Find where the given text appears and provide that cell's center as [x, y] coordinate. 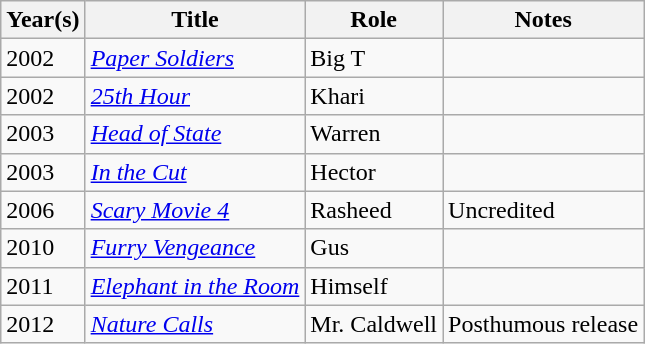
Notes [544, 20]
Mr. Caldwell [374, 324]
Elephant in the Room [195, 286]
2010 [43, 248]
Role [374, 20]
Nature Calls [195, 324]
Paper Soldiers [195, 58]
Himself [374, 286]
Warren [374, 134]
Year(s) [43, 20]
2012 [43, 324]
Head of State [195, 134]
Rasheed [374, 210]
Hector [374, 172]
Uncredited [544, 210]
Khari [374, 96]
2006 [43, 210]
Posthumous release [544, 324]
Big T [374, 58]
In the Cut [195, 172]
Title [195, 20]
Furry Vengeance [195, 248]
Scary Movie 4 [195, 210]
Gus [374, 248]
25th Hour [195, 96]
2011 [43, 286]
